Locate the cell with the specified text and output its [X, Y] center coordinate. 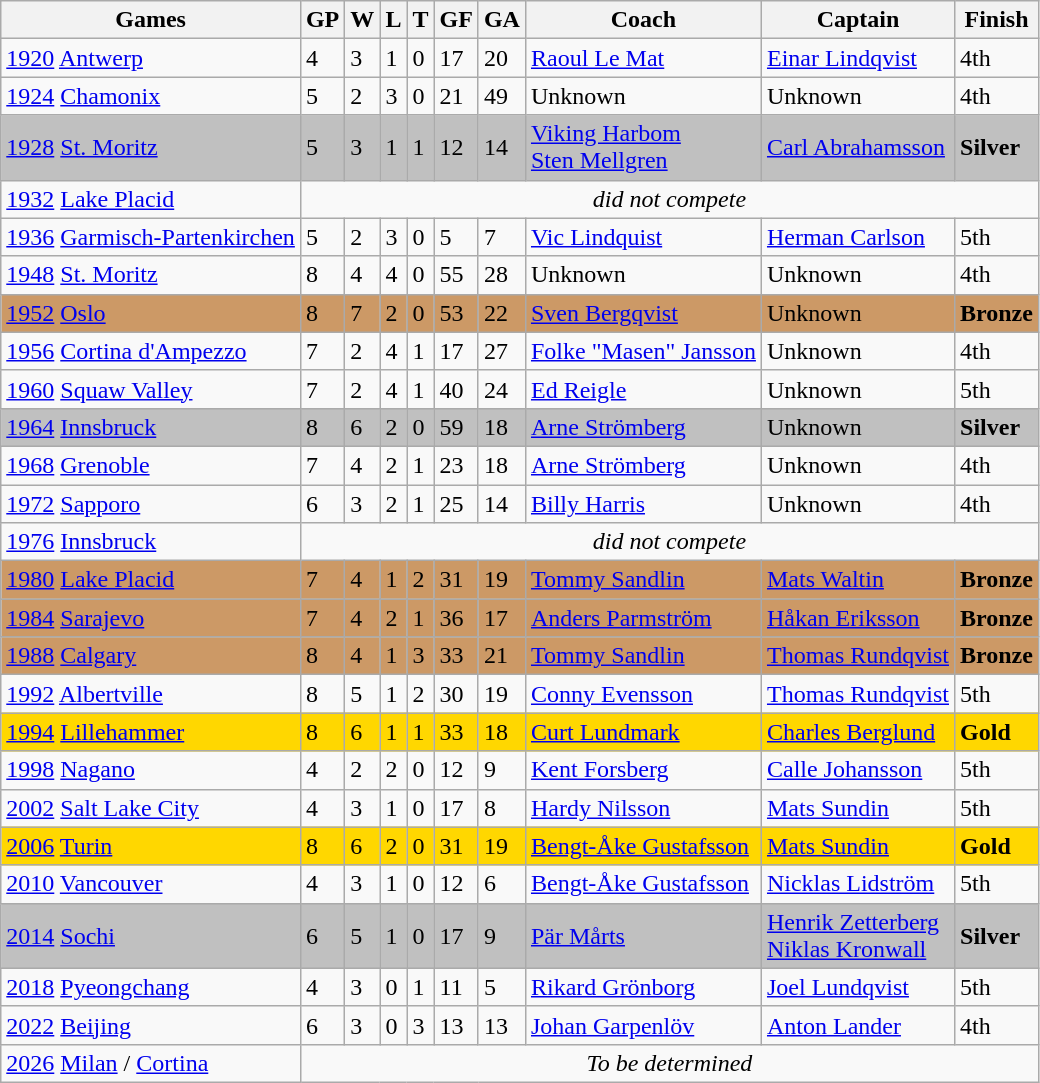
28 [502, 275]
24 [502, 389]
1980 Lake Placid [151, 580]
GF [456, 20]
Sven Bergqvist [643, 313]
1972 Sapporo [151, 503]
Folke "Masen" Jansson [643, 351]
2014 Sochi [151, 936]
GA [502, 20]
1984 Sarajevo [151, 618]
1968 Grenoble [151, 465]
Calle Johansson [858, 770]
Hardy Nilsson [643, 808]
1992 Albertville [151, 694]
2010 Vancouver [151, 884]
To be determined [669, 1063]
Mats Waltin [858, 580]
59 [456, 427]
Raoul Le Mat [643, 58]
Ed Reigle [643, 389]
1948 St. Moritz [151, 275]
Finish [997, 20]
2026 Milan / Cortina [151, 1063]
Curt Lundmark [643, 732]
1924 Chamonix [151, 96]
2018 Pyeongchang [151, 987]
2022 Beijing [151, 1025]
22 [502, 313]
20 [502, 58]
2006 Turin [151, 846]
23 [456, 465]
Carl Abrahamsson [858, 148]
53 [456, 313]
Billy Harris [643, 503]
W [362, 20]
Coach [643, 20]
Håkan Eriksson [858, 618]
Anders Parmström [643, 618]
1956 Cortina d'Ampezzo [151, 351]
Henrik ZetterbergNiklas Kronwall [858, 936]
L [394, 20]
1952 Oslo [151, 313]
Pär Mårts [643, 936]
1988 Calgary [151, 656]
1976 Innsbruck [151, 542]
1964 Innsbruck [151, 427]
27 [502, 351]
1932 Lake Placid [151, 199]
Nicklas Lidström [858, 884]
Joel Lundqvist [858, 987]
1920 Antwerp [151, 58]
36 [456, 618]
Einar Lindqvist [858, 58]
Kent Forsberg [643, 770]
49 [502, 96]
Rikard Grönborg [643, 987]
Anton Lander [858, 1025]
1936 Garmisch-Partenkirchen [151, 237]
1998 Nagano [151, 770]
Captain [858, 20]
Games [151, 20]
Viking HarbomSten Mellgren [643, 148]
Vic Lindquist [643, 237]
T [420, 20]
Charles Berglund [858, 732]
1928 St. Moritz [151, 148]
GP [322, 20]
1994 Lillehammer [151, 732]
Conny Evensson [643, 694]
25 [456, 503]
2002 Salt Lake City [151, 808]
1960 Squaw Valley [151, 389]
11 [456, 987]
55 [456, 275]
Herman Carlson [858, 237]
40 [456, 389]
30 [456, 694]
Johan Garpenlöv [643, 1025]
